From the cell containing the given text, extract its center point as (X, Y) coordinate. 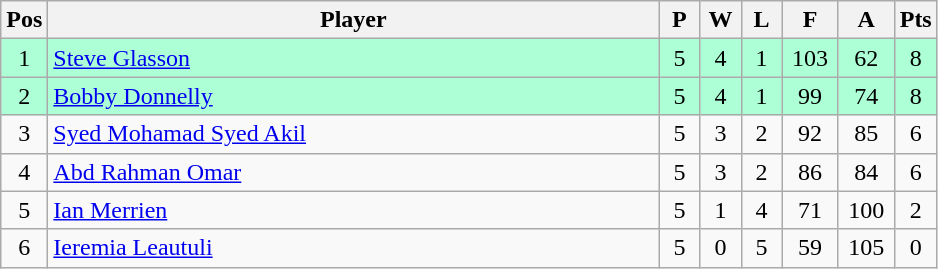
71 (810, 210)
99 (810, 96)
Ieremia Leautuli (354, 248)
L (762, 20)
A (866, 20)
P (680, 20)
84 (866, 172)
F (810, 20)
Abd Rahman Omar (354, 172)
92 (810, 134)
Pos (24, 20)
62 (866, 58)
100 (866, 210)
105 (866, 248)
Ian Merrien (354, 210)
59 (810, 248)
W (720, 20)
86 (810, 172)
103 (810, 58)
85 (866, 134)
Steve Glasson (354, 58)
Bobby Donnelly (354, 96)
Syed Mohamad Syed Akil (354, 134)
Player (354, 20)
Pts (916, 20)
74 (866, 96)
